From the cell containing the given text, extract its center point as [x, y] coordinate. 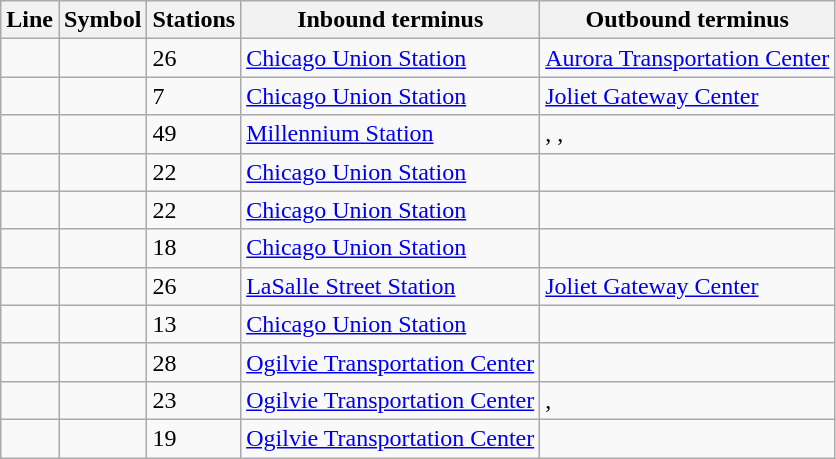
Aurora Transportation Center [688, 58]
13 [194, 324]
18 [194, 248]
23 [194, 400]
19 [194, 438]
Line [30, 20]
Millennium Station [390, 134]
LaSalle Street Station [390, 286]
, [688, 400]
, , [688, 134]
Symbol [102, 20]
Inbound terminus [390, 20]
7 [194, 96]
28 [194, 362]
49 [194, 134]
Stations [194, 20]
Outbound terminus [688, 20]
